Extract the (x, y) coordinate from the center of the cell holding the provided text.  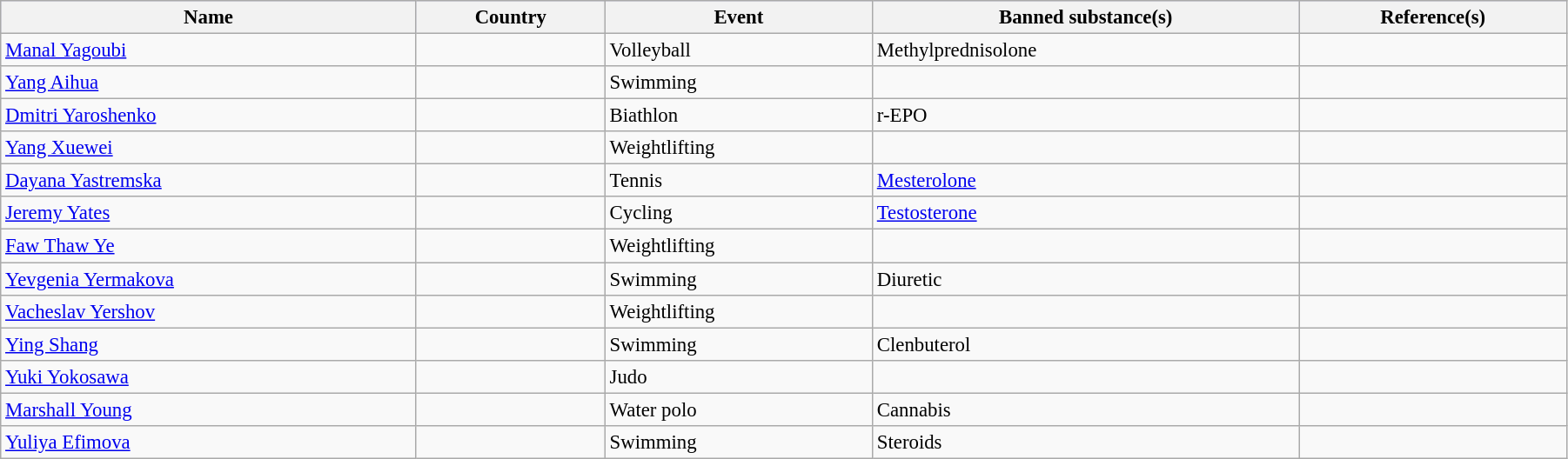
Mesterolone (1085, 181)
Testosterone (1085, 213)
Biathlon (738, 116)
Ying Shang (209, 344)
Clenbuterol (1085, 344)
Methylprednisolone (1085, 50)
Dayana Yastremska (209, 181)
Faw Thaw Ye (209, 246)
Marshall Young (209, 409)
Manal Yagoubi (209, 50)
Yang Xuewei (209, 148)
Vacheslav Yershov (209, 311)
Country (510, 17)
Water polo (738, 409)
Tennis (738, 181)
Cannabis (1085, 409)
Reference(s) (1432, 17)
Event (738, 17)
Yevgenia Yermakova (209, 279)
Volleyball (738, 50)
Jeremy Yates (209, 213)
Dmitri Yaroshenko (209, 116)
Diuretic (1085, 279)
Yuliya Efimova (209, 442)
Yuki Yokosawa (209, 376)
Steroids (1085, 442)
Banned substance(s) (1085, 17)
Name (209, 17)
Judo (738, 376)
Cycling (738, 213)
Yang Aihua (209, 83)
r-EPO (1085, 116)
